Return (X, Y) of the center of cell containing provided text 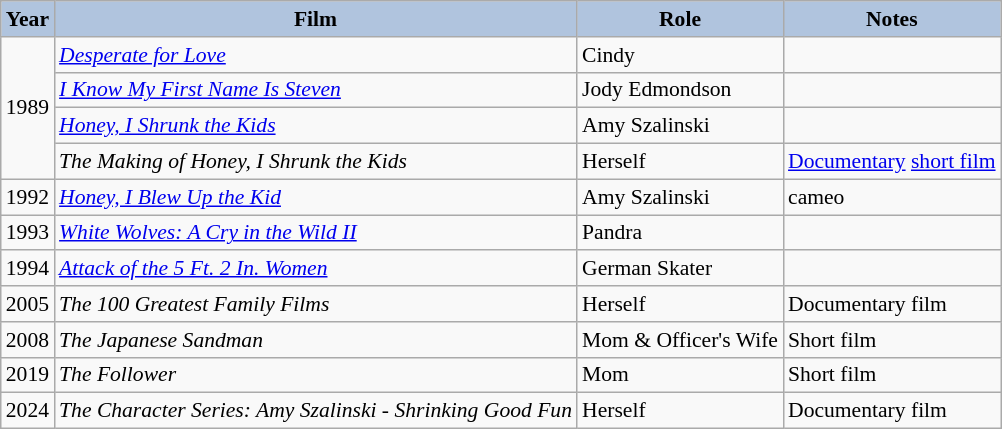
The 100 Greatest Family Films (316, 304)
Mom & Officer's Wife (680, 340)
The Making of Honey, I Shrunk the Kids (316, 162)
Year (28, 19)
White Wolves: A Cry in the Wild II (316, 233)
1989 (28, 108)
Pandra (680, 233)
2008 (28, 340)
Attack of the 5 Ft. 2 In. Women (316, 269)
The Japanese Sandman (316, 340)
Honey, I Blew Up the Kid (316, 197)
2005 (28, 304)
The Character Series: Amy Szalinski - Shrinking Good Fun (316, 411)
cameo (892, 197)
Mom (680, 375)
I Know My First Name Is Steven (316, 90)
The Follower (316, 375)
Role (680, 19)
Cindy (680, 55)
German Skater (680, 269)
1993 (28, 233)
2024 (28, 411)
1994 (28, 269)
Jody Edmondson (680, 90)
2019 (28, 375)
Desperate for Love (316, 55)
Documentary short film (892, 162)
1992 (28, 197)
Film (316, 19)
Honey, I Shrunk the Kids (316, 126)
Notes (892, 19)
